For the text-containing cell, return its midpoint in (X, Y) coordinate format. 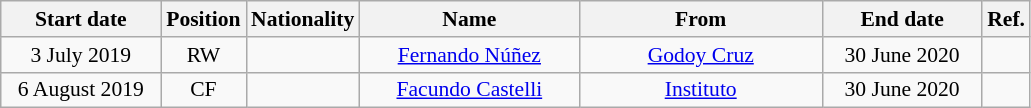
End date (902, 19)
3 July 2019 (81, 55)
Godoy Cruz (700, 55)
From (700, 19)
Name (469, 19)
Ref. (1006, 19)
6 August 2019 (81, 90)
RW (204, 55)
Facundo Castelli (469, 90)
Start date (81, 19)
Fernando Núñez (469, 55)
Position (204, 19)
CF (204, 90)
Nationality (302, 19)
Instituto (700, 90)
